Extract the [X, Y] coordinate from the center of the cell holding the provided text.  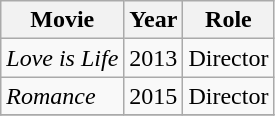
Movie [62, 20]
Year [154, 20]
2015 [154, 96]
Romance [62, 96]
2013 [154, 58]
Role [228, 20]
Love is Life [62, 58]
